Detect which cell encompasses the target text, then output its [x, y] center coordinate. 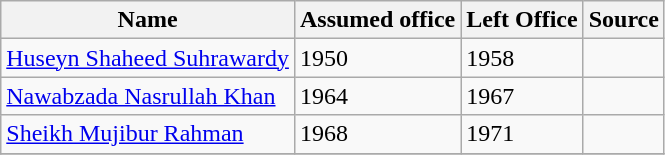
Left Office [522, 20]
Sheikh Mujibur Rahman [148, 134]
Name [148, 20]
Nawabzada Nasrullah Khan [148, 96]
Assumed office [377, 20]
1971 [522, 134]
1964 [377, 96]
1967 [522, 96]
1958 [522, 58]
1968 [377, 134]
Source [624, 20]
1950 [377, 58]
Huseyn Shaheed Suhrawardy [148, 58]
